Identify which cell holds the provided text, then report its [X, Y] central coordinate. 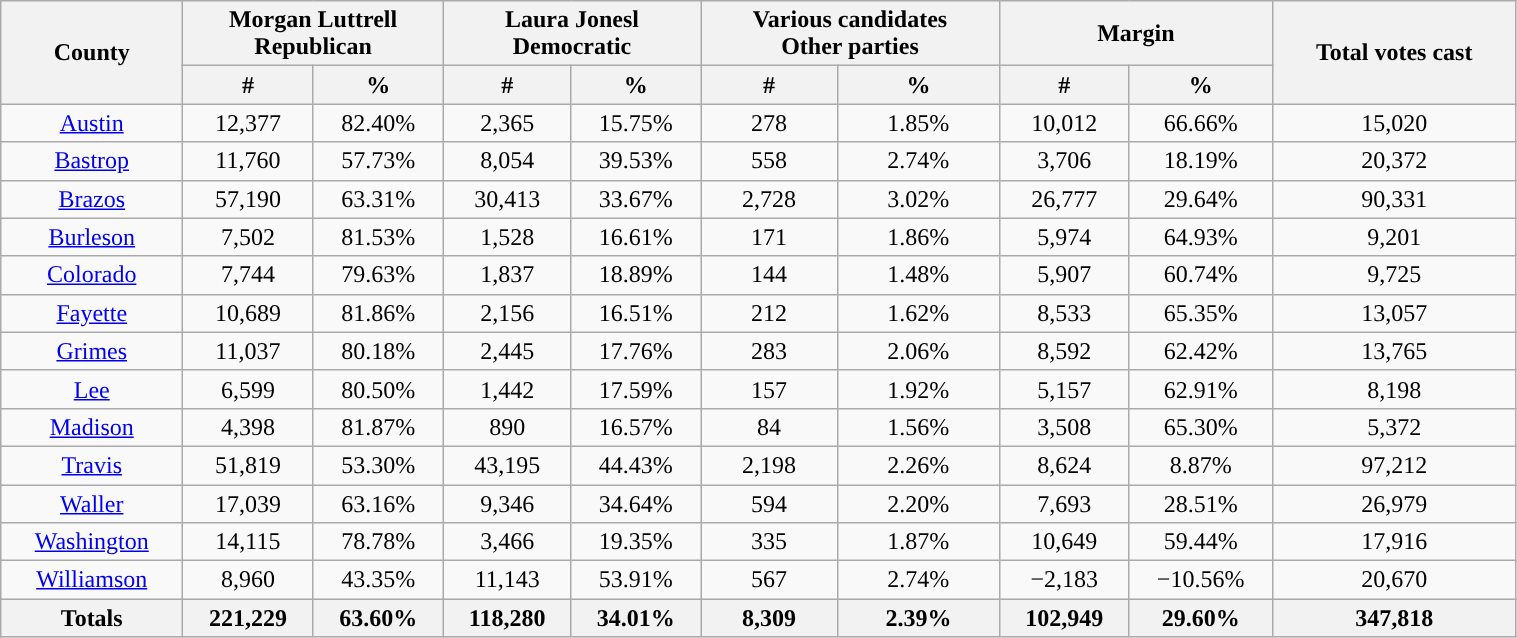
8,624 [1064, 465]
13,057 [1394, 313]
44.43% [636, 465]
Laura JoneslDemocratic [572, 34]
18.89% [636, 275]
16.57% [636, 427]
567 [770, 580]
Total votes cast [1394, 52]
84 [770, 427]
15,020 [1394, 123]
212 [770, 313]
65.30% [1200, 427]
80.50% [378, 389]
16.51% [636, 313]
278 [770, 123]
66.66% [1200, 123]
97,212 [1394, 465]
3,706 [1064, 161]
26,979 [1394, 503]
1.85% [918, 123]
81.86% [378, 313]
5,974 [1064, 237]
43.35% [378, 580]
17.59% [636, 389]
Madison [92, 427]
1.48% [918, 275]
26,777 [1064, 199]
347,818 [1394, 618]
34.64% [636, 503]
29.60% [1200, 618]
Burleson [92, 237]
890 [507, 427]
County [92, 52]
4,398 [248, 427]
14,115 [248, 542]
43,195 [507, 465]
11,760 [248, 161]
20,372 [1394, 161]
Washington [92, 542]
78.78% [378, 542]
Fayette [92, 313]
8,198 [1394, 389]
33.67% [636, 199]
5,372 [1394, 427]
1.87% [918, 542]
81.87% [378, 427]
Waller [92, 503]
29.64% [1200, 199]
10,689 [248, 313]
18.19% [1200, 161]
9,725 [1394, 275]
Totals [92, 618]
Various candidatesOther parties [850, 34]
15.75% [636, 123]
Bastrop [92, 161]
59.44% [1200, 542]
30,413 [507, 199]
9,346 [507, 503]
8,960 [248, 580]
102,949 [1064, 618]
17.76% [636, 351]
63.31% [378, 199]
20,670 [1394, 580]
1.92% [918, 389]
8,592 [1064, 351]
9,201 [1394, 237]
2.39% [918, 618]
57,190 [248, 199]
39.53% [636, 161]
79.63% [378, 275]
8.87% [1200, 465]
90,331 [1394, 199]
2,365 [507, 123]
13,765 [1394, 351]
1,442 [507, 389]
65.35% [1200, 313]
Morgan LuttrellRepublican [314, 34]
8,309 [770, 618]
118,280 [507, 618]
7,693 [1064, 503]
3,466 [507, 542]
−2,183 [1064, 580]
2,728 [770, 199]
16.61% [636, 237]
62.91% [1200, 389]
63.60% [378, 618]
2,156 [507, 313]
53.30% [378, 465]
57.73% [378, 161]
Lee [92, 389]
10,012 [1064, 123]
335 [770, 542]
558 [770, 161]
80.18% [378, 351]
5,157 [1064, 389]
1,528 [507, 237]
Austin [92, 123]
82.40% [378, 123]
10,649 [1064, 542]
81.53% [378, 237]
2.06% [918, 351]
5,907 [1064, 275]
64.93% [1200, 237]
171 [770, 237]
62.42% [1200, 351]
60.74% [1200, 275]
2.26% [918, 465]
Williamson [92, 580]
Grimes [92, 351]
1,837 [507, 275]
11,037 [248, 351]
1.56% [918, 427]
6,599 [248, 389]
28.51% [1200, 503]
Travis [92, 465]
Margin [1136, 34]
63.16% [378, 503]
53.91% [636, 580]
11,143 [507, 580]
51,819 [248, 465]
19.35% [636, 542]
−10.56% [1200, 580]
283 [770, 351]
Colorado [92, 275]
2.20% [918, 503]
1.62% [918, 313]
7,744 [248, 275]
144 [770, 275]
157 [770, 389]
8,054 [507, 161]
1.86% [918, 237]
221,229 [248, 618]
17,916 [1394, 542]
3,508 [1064, 427]
2,198 [770, 465]
7,502 [248, 237]
Brazos [92, 199]
12,377 [248, 123]
8,533 [1064, 313]
3.02% [918, 199]
17,039 [248, 503]
2,445 [507, 351]
34.01% [636, 618]
594 [770, 503]
